Return the (X, Y) coordinate for the center point of the cell that contains the specified text.  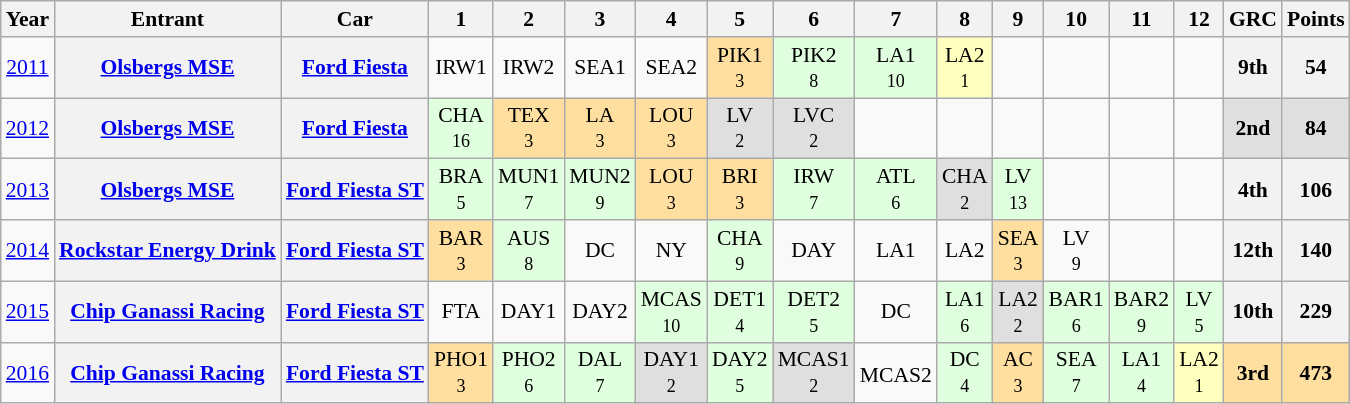
PIK13 (740, 68)
SEA7 (1076, 372)
DAY2 (600, 312)
SEA1 (600, 68)
LA14 (1142, 372)
BAR16 (1076, 312)
Rockstar Energy Drink (168, 250)
LVC2 (814, 128)
4th (1253, 190)
54 (1316, 68)
106 (1316, 190)
2 (528, 19)
10 (1076, 19)
LOU3 (672, 190)
PHO13 (461, 372)
MUN29 (600, 190)
LA22 (1018, 312)
2016 (28, 372)
2013 (28, 190)
LV5 (1199, 312)
2012 (28, 128)
ATL6 (896, 190)
LA 3 (600, 128)
LOU 3 (672, 128)
MUN17 (528, 190)
12 (1199, 19)
Points (1316, 19)
MCAS10 (672, 312)
5 (740, 19)
LA110 (896, 68)
LA2 (965, 250)
BAR29 (1142, 312)
DET14 (740, 312)
CHA2 (965, 190)
DAY1 (528, 312)
3rd (1253, 372)
LA16 (965, 312)
LV13 (1018, 190)
CHA16 (461, 128)
MCAS2 (896, 372)
LV9 (1076, 250)
2014 (28, 250)
10th (1253, 312)
Entrant (168, 19)
MCAS12 (814, 372)
CHA9 (740, 250)
140 (1316, 250)
DET25 (814, 312)
2011 (28, 68)
6 (814, 19)
TEX3 (528, 128)
AUS8 (528, 250)
473 (1316, 372)
AC3 (1018, 372)
LV2 (740, 128)
GRC (1253, 19)
SEA3 (1018, 250)
DAY25 (740, 372)
Car (355, 19)
9th (1253, 68)
8 (965, 19)
DAY (814, 250)
FTA (461, 312)
4 (672, 19)
7 (896, 19)
BRA5 (461, 190)
LA1 (896, 250)
BRI3 (740, 190)
SEA2 (672, 68)
PIK28 (814, 68)
NY (672, 250)
1 (461, 19)
Year (28, 19)
DAY12 (672, 372)
IRW2 (528, 68)
11 (1142, 19)
9 (1018, 19)
12th (1253, 250)
DC4 (965, 372)
BAR3 (461, 250)
IRW1 (461, 68)
2nd (1253, 128)
3 (600, 19)
IRW7 (814, 190)
84 (1316, 128)
2015 (28, 312)
229 (1316, 312)
DAL7 (600, 372)
PHO26 (528, 372)
